Search for the cell housing the specified text and yield its [x, y] center coordinate. 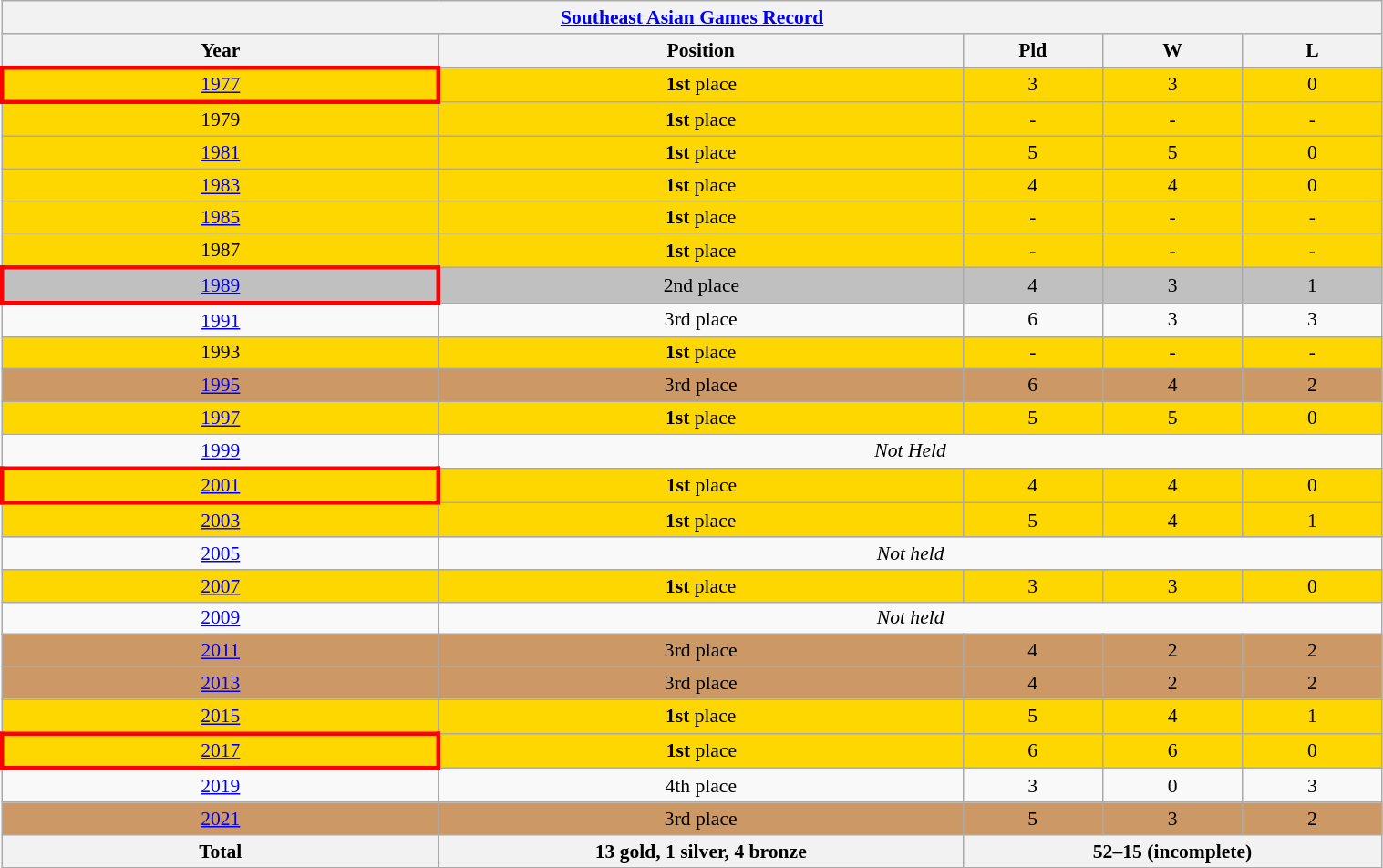
52–15 (incomplete) [1172, 852]
1989 [221, 286]
1979 [221, 120]
L [1313, 51]
2019 [221, 786]
2013 [221, 684]
1981 [221, 153]
Total [221, 852]
Pld [1032, 51]
1977 [221, 86]
1987 [221, 252]
1997 [221, 418]
Year [221, 51]
1991 [221, 319]
2015 [221, 717]
1993 [221, 353]
2001 [221, 485]
2005 [221, 553]
Southeast Asian Games Record [692, 17]
1999 [221, 450]
2003 [221, 520]
4th place [700, 786]
1985 [221, 218]
2011 [221, 651]
Position [700, 51]
1995 [221, 386]
2017 [221, 751]
2009 [221, 618]
2021 [221, 819]
W [1172, 51]
2nd place [700, 286]
2007 [221, 586]
Not Held [910, 450]
13 gold, 1 silver, 4 bronze [700, 852]
1983 [221, 185]
